Pinpoint the cell where the given text exists, returning its (X, Y) midpoint coordinate. 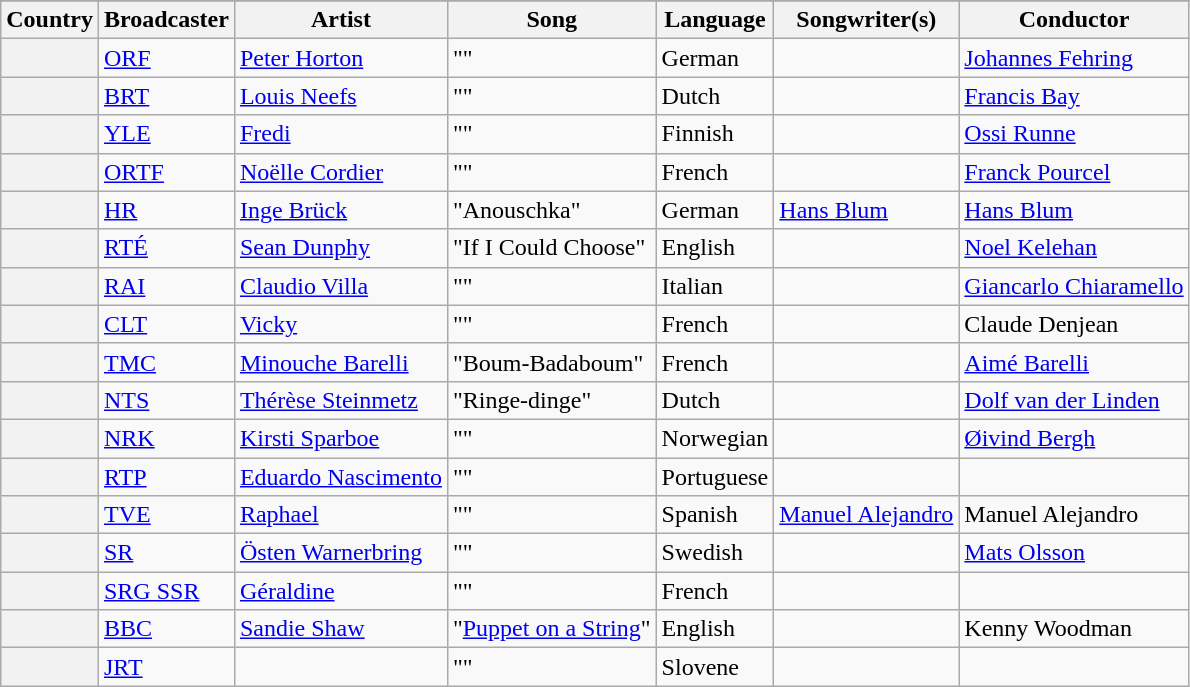
RTP (166, 477)
Noëlle Cordier (340, 172)
Franck Pourcel (1074, 172)
Noel Kelehan (1074, 248)
RAI (166, 286)
Giancarlo Chiaramello (1074, 286)
"Ringe-dinge" (552, 400)
Eduardo Nascimento (340, 477)
Kirsti Sparboe (340, 438)
Broadcaster (166, 20)
SRG SSR (166, 591)
SR (166, 553)
ORF (166, 58)
TVE (166, 515)
Norwegian (715, 438)
Östen Warnerbring (340, 553)
NRK (166, 438)
Dolf van der Linden (1074, 400)
Raphael (340, 515)
Portuguese (715, 477)
Artist (340, 20)
Conductor (1074, 20)
Claude Denjean (1074, 324)
YLE (166, 134)
NTS (166, 400)
Songwriter(s) (866, 20)
Géraldine (340, 591)
JRT (166, 667)
Kenny Woodman (1074, 629)
TMC (166, 362)
"Puppet on a String" (552, 629)
Slovene (715, 667)
Spanish (715, 515)
Ossi Runne (1074, 134)
CLT (166, 324)
Sean Dunphy (340, 248)
Aimé Barelli (1074, 362)
Louis Neefs (340, 96)
Finnish (715, 134)
Language (715, 20)
BBC (166, 629)
Øivind Bergh (1074, 438)
Inge Brück (340, 210)
Peter Horton (340, 58)
"Anouschka" (552, 210)
Song (552, 20)
Johannes Fehring (1074, 58)
Vicky (340, 324)
Fredi (340, 134)
Sandie Shaw (340, 629)
Country (50, 20)
"If I Could Choose" (552, 248)
Francis Bay (1074, 96)
"Boum-Badaboum" (552, 362)
RTÉ (166, 248)
ORTF (166, 172)
BRT (166, 96)
Minouche Barelli (340, 362)
Thérèse Steinmetz (340, 400)
Italian (715, 286)
Claudio Villa (340, 286)
HR (166, 210)
Swedish (715, 553)
Mats Olsson (1074, 553)
